Return the (x, y) coordinate for the center point of the cell that contains the specified text.  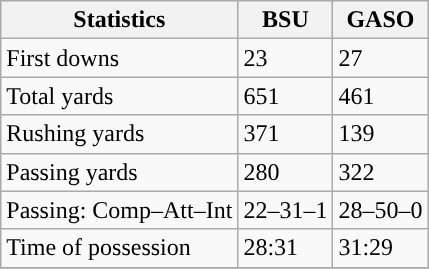
651 (286, 96)
Passing yards (120, 172)
First downs (120, 58)
371 (286, 134)
BSU (286, 20)
Total yards (120, 96)
139 (380, 134)
322 (380, 172)
28:31 (286, 248)
Rushing yards (120, 134)
31:29 (380, 248)
280 (286, 172)
22–31–1 (286, 210)
23 (286, 58)
GASO (380, 20)
Time of possession (120, 248)
Passing: Comp–Att–Int (120, 210)
Statistics (120, 20)
27 (380, 58)
461 (380, 96)
28–50–0 (380, 210)
